Capture the cell that displays the provided text and extract its (x, y) central coordinate. 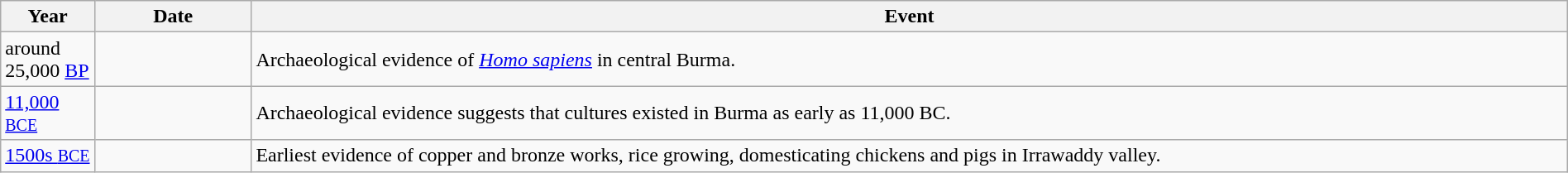
Earliest evidence of copper and bronze works, rice growing, domesticating chickens and pigs in Irrawaddy valley. (910, 156)
Event (910, 17)
Year (48, 17)
around 25,000 BP (48, 60)
Archaeological evidence of Homo sapiens in central Burma. (910, 60)
Archaeological evidence suggests that cultures existed in Burma as early as 11,000 BC. (910, 113)
1500s BCE (48, 156)
Date (172, 17)
11,000 BCE (48, 113)
